Search for the cell housing the specified text and yield its [X, Y] center coordinate. 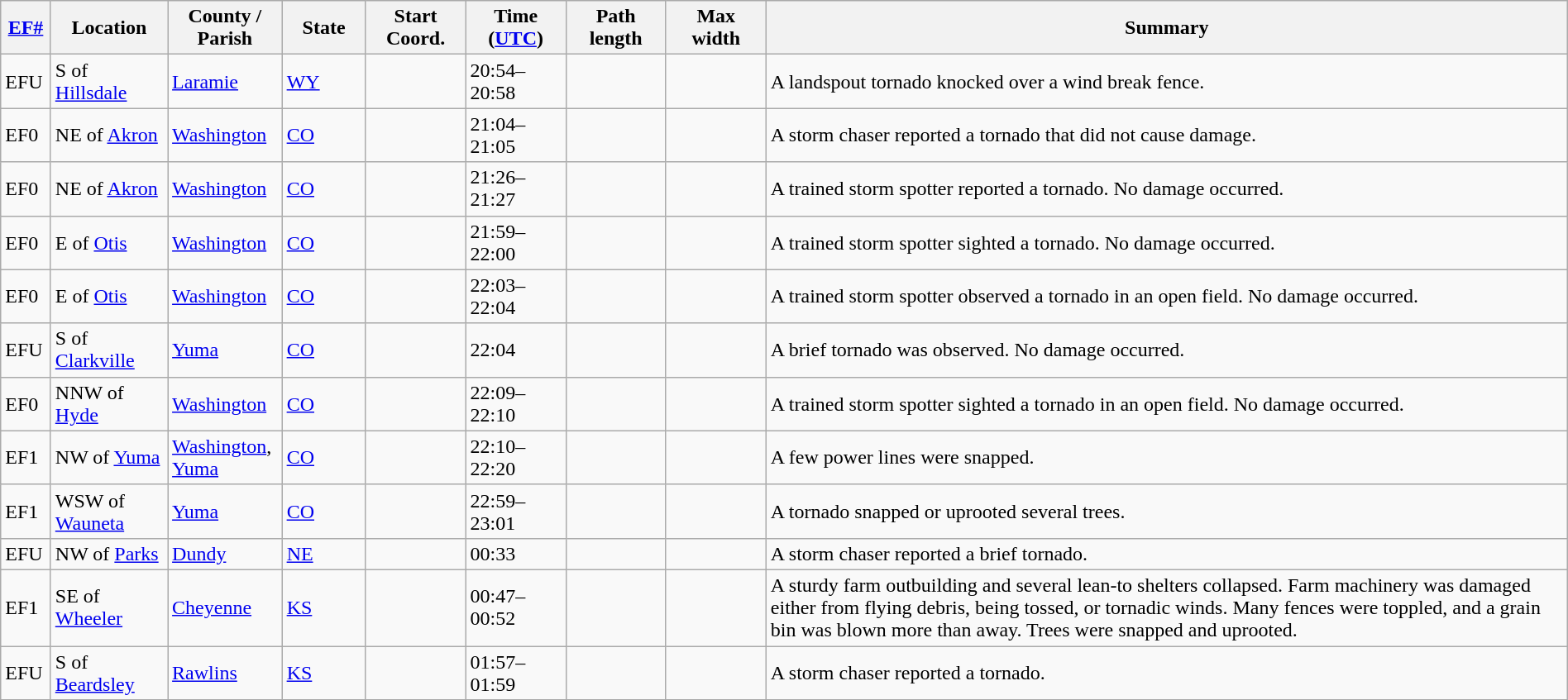
22:59–23:01 [516, 511]
S of Clarkville [109, 350]
A trained storm spotter observed a tornado in an open field. No damage occurred. [1166, 296]
01:57–01:59 [516, 673]
Summary [1166, 28]
21:59–22:00 [516, 243]
A storm chaser reported a tornado that did not cause damage. [1166, 136]
21:26–21:27 [516, 188]
SE of Wheeler [109, 607]
WSW of Wauneta [109, 511]
NE [324, 554]
Path length [615, 28]
22:09–22:10 [516, 403]
S of Hillsdale [109, 81]
Washington, Yuma [225, 458]
A trained storm spotter reported a tornado. No damage occurred. [1166, 188]
EF# [26, 28]
Location [109, 28]
Cheyenne [225, 607]
State [324, 28]
Start Coord. [415, 28]
WY [324, 81]
A tornado snapped or uprooted several trees. [1166, 511]
A brief tornado was observed. No damage occurred. [1166, 350]
Max width [716, 28]
Time (UTC) [516, 28]
County / Parish [225, 28]
22:10–22:20 [516, 458]
NW of Parks [109, 554]
NNW of Hyde [109, 403]
00:47–00:52 [516, 607]
00:33 [516, 554]
A storm chaser reported a tornado. [1166, 673]
S of Beardsley [109, 673]
22:04 [516, 350]
22:03–22:04 [516, 296]
A landspout tornado knocked over a wind break fence. [1166, 81]
NW of Yuma [109, 458]
A few power lines were snapped. [1166, 458]
20:54–20:58 [516, 81]
A storm chaser reported a brief tornado. [1166, 554]
Laramie [225, 81]
Dundy [225, 554]
A trained storm spotter sighted a tornado in an open field. No damage occurred. [1166, 403]
21:04–21:05 [516, 136]
Rawlins [225, 673]
A trained storm spotter sighted a tornado. No damage occurred. [1166, 243]
